Identify which cell holds the provided text, then report its [x, y] central coordinate. 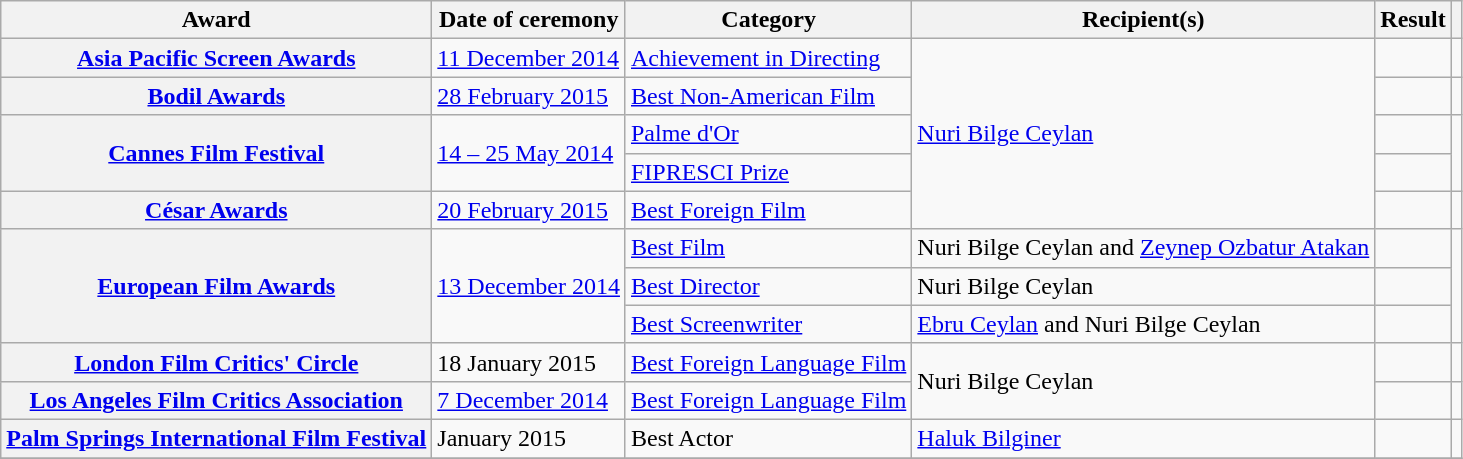
Best Director [768, 286]
Nuri Bilge Ceylan and Zeynep Ozbatur Atakan [1144, 248]
Los Angeles Film Critics Association [216, 400]
7 December 2014 [529, 400]
FIPRESCI Prize [768, 172]
14 – 25 May 2014 [529, 153]
London Film Critics' Circle [216, 362]
Achievement in Directing [768, 58]
Category [768, 20]
Award [216, 20]
European Film Awards [216, 286]
César Awards [216, 210]
Result [1413, 20]
Best Screenwriter [768, 324]
11 December 2014 [529, 58]
Best Film [768, 248]
Best Actor [768, 438]
Best Foreign Film [768, 210]
Palm Springs International Film Festival [216, 438]
Palme d'Or [768, 134]
18 January 2015 [529, 362]
Asia Pacific Screen Awards [216, 58]
28 February 2015 [529, 96]
January 2015 [529, 438]
13 December 2014 [529, 286]
20 February 2015 [529, 210]
Haluk Bilginer [1144, 438]
Ebru Ceylan and Nuri Bilge Ceylan [1144, 324]
Date of ceremony [529, 20]
Recipient(s) [1144, 20]
Bodil Awards [216, 96]
Best Non-American Film [768, 96]
Cannes Film Festival [216, 153]
